Return the [X, Y] coordinate for the center point of the cell that contains the specified text.  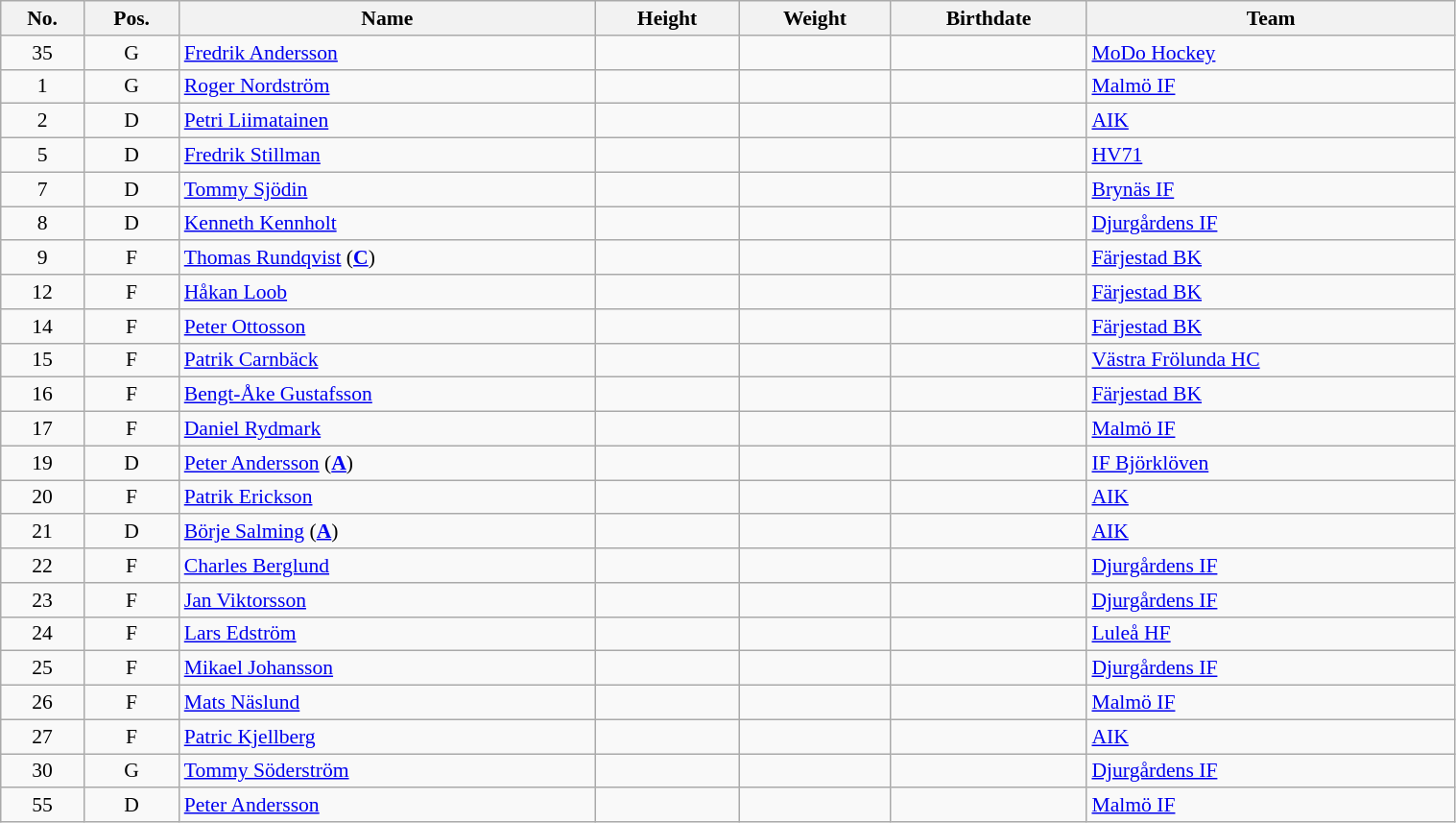
22 [42, 566]
14 [42, 327]
21 [42, 532]
Charles Berglund [388, 566]
Jan Viktorsson [388, 600]
1 [42, 86]
Tommy Söderström [388, 771]
35 [42, 53]
25 [42, 668]
Weight [815, 18]
Mikael Johansson [388, 668]
12 [42, 292]
Pos. [132, 18]
Börje Salming (A) [388, 532]
Bengt-Åke Gustafsson [388, 395]
16 [42, 395]
Kenneth Kennholt [388, 224]
26 [42, 703]
Patrik Carnbäck [388, 360]
19 [42, 463]
Name [388, 18]
Daniel Rydmark [388, 429]
Height [667, 18]
27 [42, 737]
17 [42, 429]
8 [42, 224]
5 [42, 156]
Peter Andersson [388, 806]
IF Björklöven [1271, 463]
Thomas Rundqvist (C) [388, 258]
HV71 [1271, 156]
Patric Kjellberg [388, 737]
Tommy Sjödin [388, 189]
Mats Näslund [388, 703]
9 [42, 258]
Team [1271, 18]
15 [42, 360]
Fredrik Andersson [388, 53]
Brynäs IF [1271, 189]
2 [42, 121]
Västra Frölunda HC [1271, 360]
Peter Andersson (A) [388, 463]
24 [42, 634]
MoDo Hockey [1271, 53]
Lars Edström [388, 634]
Petri Liimatainen [388, 121]
30 [42, 771]
Peter Ottosson [388, 327]
Patrik Erickson [388, 497]
Håkan Loob [388, 292]
Luleå HF [1271, 634]
55 [42, 806]
Roger Nordström [388, 86]
Birthdate [989, 18]
23 [42, 600]
No. [42, 18]
Fredrik Stillman [388, 156]
20 [42, 497]
7 [42, 189]
